Return the [x, y] coordinate for the center point of the cell that contains the specified text.  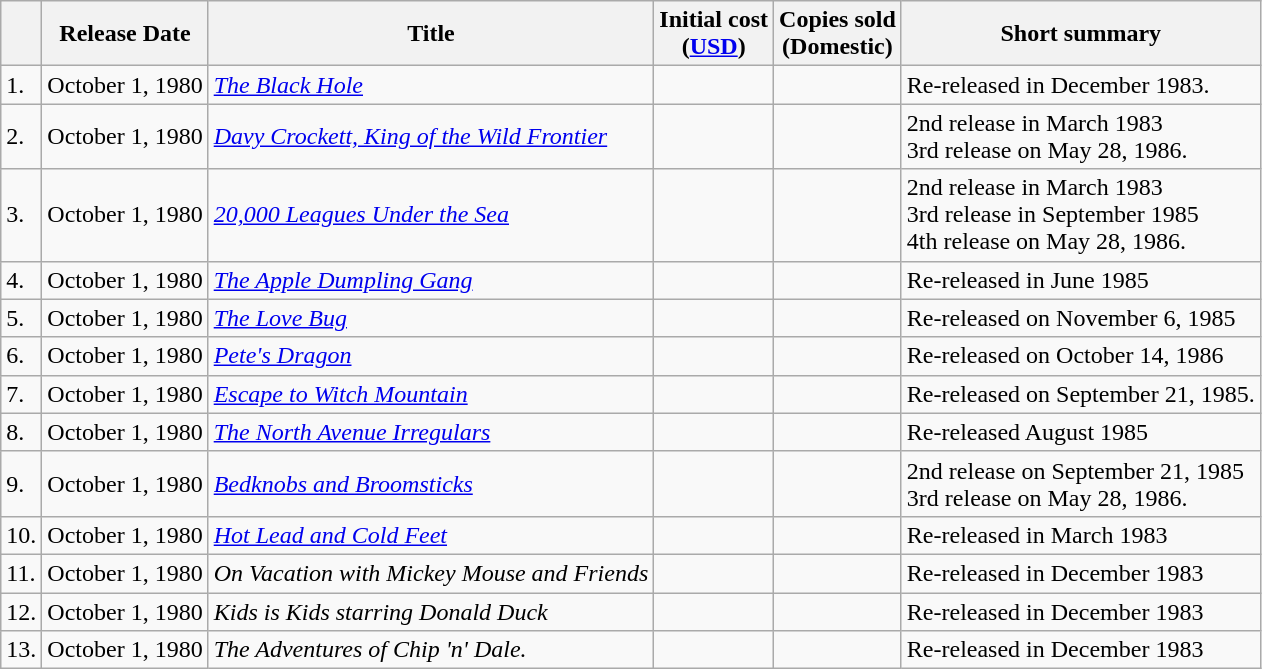
On Vacation with Mickey Mouse and Friends [431, 573]
Pete's Dragon [431, 356]
20,000 Leagues Under the Sea [431, 215]
4. [22, 280]
Re-released August 1985 [1080, 432]
Title [431, 34]
The Love Bug [431, 318]
12. [22, 611]
Re-released in December 1983. [1080, 85]
Re-released in March 1983 [1080, 535]
Hot Lead and Cold Feet [431, 535]
Bedknobs and Broomsticks [431, 484]
2nd release in March 19833rd release in September 19854th release on May 28, 1986. [1080, 215]
2. [22, 136]
9. [22, 484]
2nd release in March 19833rd release on May 28, 1986. [1080, 136]
10. [22, 535]
3. [22, 215]
Re-released in June 1985 [1080, 280]
5. [22, 318]
7. [22, 394]
8. [22, 432]
2nd release on September 21, 19853rd release on May 28, 1986. [1080, 484]
13. [22, 650]
Re-released on October 14, 1986 [1080, 356]
The Adventures of Chip 'n' Dale. [431, 650]
The Apple Dumpling Gang [431, 280]
11. [22, 573]
Release Date [125, 34]
Escape to Witch Mountain [431, 394]
Kids is Kids starring Donald Duck [431, 611]
Davy Crockett, King of the Wild Frontier [431, 136]
6. [22, 356]
The North Avenue Irregulars [431, 432]
Copies sold(Domestic) [838, 34]
Short summary [1080, 34]
The Black Hole [431, 85]
Re-released on November 6, 1985 [1080, 318]
Initial cost(USD) [714, 34]
1. [22, 85]
Re-released on September 21, 1985. [1080, 394]
